Locate the cell with the specified text and output its (x, y) center coordinate. 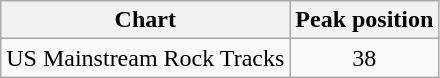
US Mainstream Rock Tracks (146, 58)
Peak position (364, 20)
Chart (146, 20)
38 (364, 58)
